Find where the given text appears and provide that cell's center as (X, Y) coordinate. 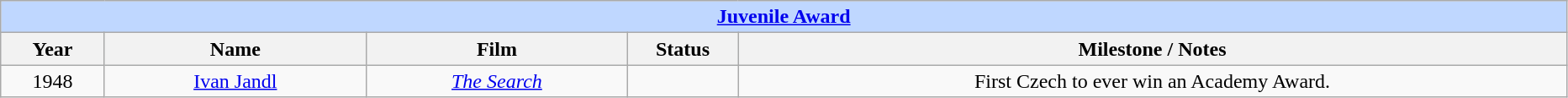
The Search (496, 81)
Milestone / Notes (1153, 49)
Ivan Jandl (235, 81)
Juvenile Award (784, 17)
Year (53, 49)
1948 (53, 81)
Film (496, 49)
Name (235, 49)
First Czech to ever win an Academy Award. (1153, 81)
Status (683, 49)
